Find where the given text appears and provide that cell's center as [X, Y] coordinate. 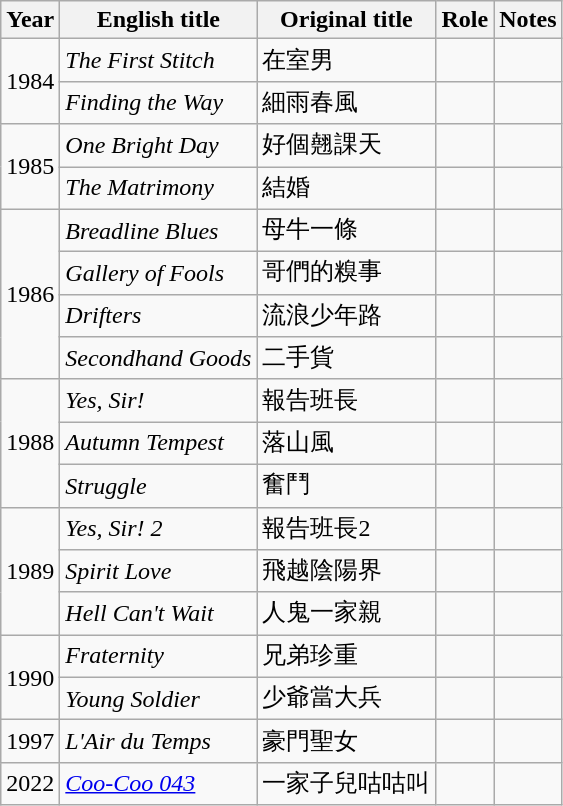
Year [30, 20]
落山風 [346, 444]
Fraternity [158, 656]
報告班長 [346, 400]
流浪少年路 [346, 316]
一家子兒咕咕叫 [346, 784]
2022 [30, 784]
1997 [30, 742]
L'Air du Temps [158, 742]
Drifters [158, 316]
1989 [30, 571]
Hell Can't Wait [158, 614]
1986 [30, 294]
Coo-Coo 043 [158, 784]
豪門聖女 [346, 742]
Yes, Sir! [158, 400]
Breadline Blues [158, 230]
Original title [346, 20]
Gallery of Fools [158, 274]
Finding the Way [158, 102]
Young Soldier [158, 698]
二手貨 [346, 358]
報告班長2 [346, 528]
哥們的糗事 [346, 274]
Role [465, 20]
Yes, Sir! 2 [158, 528]
兄弟珍重 [346, 656]
母牛一條 [346, 230]
Secondhand Goods [158, 358]
Notes [528, 20]
English title [158, 20]
One Bright Day [158, 146]
1990 [30, 678]
在室男 [346, 60]
少爺當大兵 [346, 698]
Struggle [158, 486]
Spirit Love [158, 572]
人鬼一家親 [346, 614]
The First Stitch [158, 60]
1985 [30, 166]
飛越陰陽界 [346, 572]
好個翹課天 [346, 146]
1984 [30, 82]
The Matrimony [158, 188]
細雨春風 [346, 102]
1988 [30, 443]
Autumn Tempest [158, 444]
奮鬥 [346, 486]
結婚 [346, 188]
